Detect which cell encompasses the target text, then output its (X, Y) center coordinate. 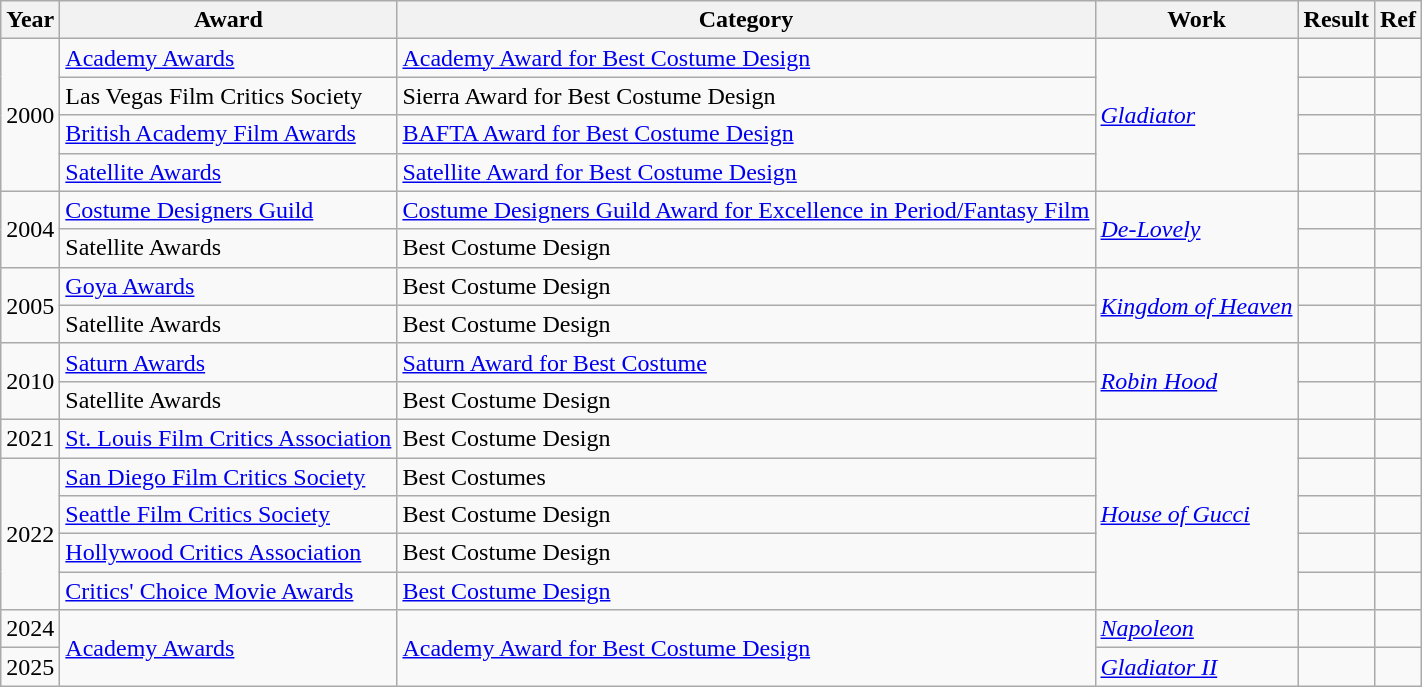
2025 (30, 667)
Category (746, 20)
2022 (30, 534)
Best Costumes (746, 477)
Work (1196, 20)
Gladiator (1196, 115)
San Diego Film Critics Society (228, 477)
Saturn Awards (228, 362)
Ref (1398, 20)
2024 (30, 629)
2021 (30, 438)
Kingdom of Heaven (1196, 305)
De-Lovely (1196, 229)
Saturn Award for Best Costume (746, 362)
Gladiator II (1196, 667)
Robin Hood (1196, 381)
Goya Awards (228, 286)
St. Louis Film Critics Association (228, 438)
2004 (30, 229)
Award (228, 20)
2000 (30, 115)
2005 (30, 305)
Year (30, 20)
British Academy Film Awards (228, 134)
Sierra Award for Best Costume Design (746, 96)
Costume Designers Guild Award for Excellence in Period/Fantasy Film (746, 210)
Critics' Choice Movie Awards (228, 591)
Costume Designers Guild (228, 210)
BAFTA Award for Best Costume Design (746, 134)
Result (1336, 20)
Napoleon (1196, 629)
Hollywood Critics Association (228, 553)
Las Vegas Film Critics Society (228, 96)
2010 (30, 381)
Satellite Award for Best Costume Design (746, 172)
House of Gucci (1196, 514)
Seattle Film Critics Society (228, 515)
